Find where the given text appears and provide that cell's center as (X, Y) coordinate. 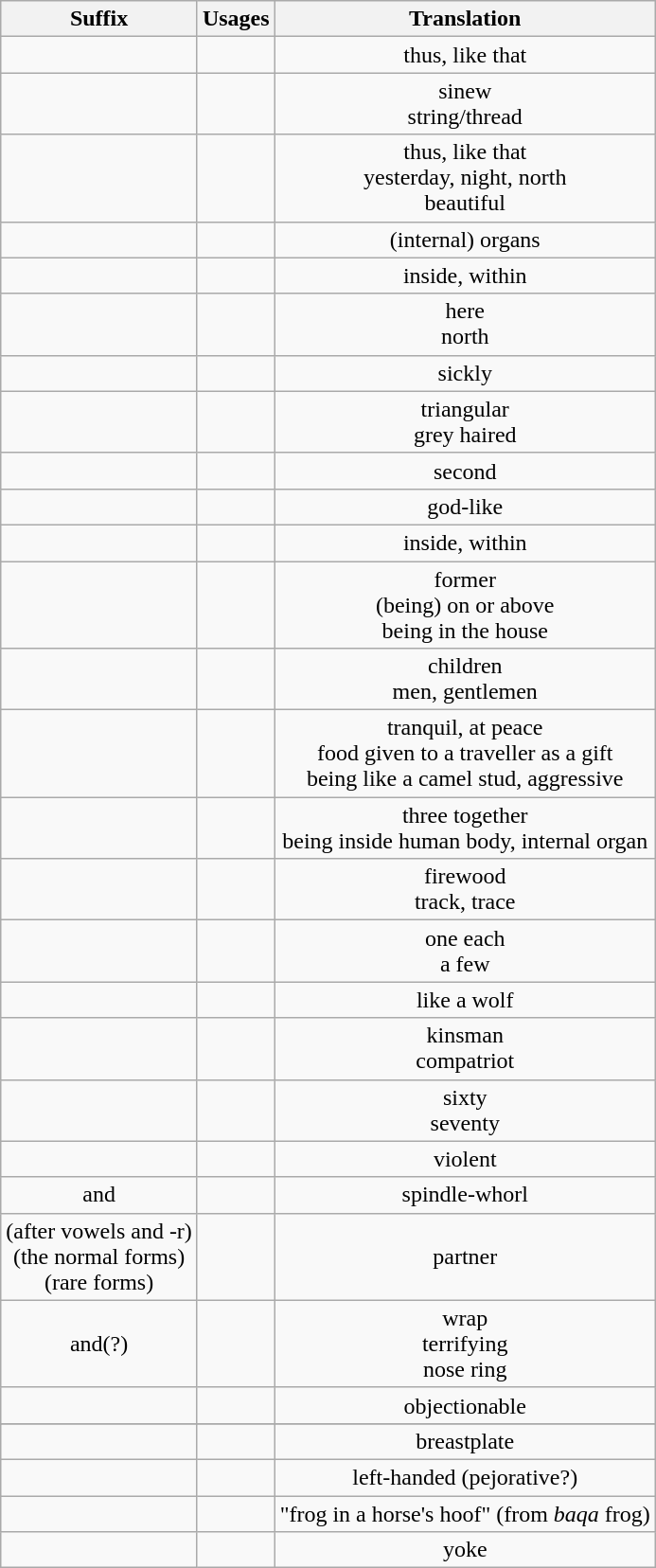
herenorth (465, 324)
firewood track, trace (465, 890)
partner (465, 1256)
childrenmen, gentlemen (465, 680)
sickly (465, 373)
sinewstring/thread (465, 104)
tranquil, at peacefood given to a traveller as a giftbeing like a camel stud, aggressive (465, 754)
wrapterrifyingnose ring (465, 1344)
yoke (465, 1550)
like a wolf (465, 1000)
(internal) organs (465, 240)
and(?) (99, 1344)
former(being) on or abovebeing in the house (465, 604)
thus, like thatyesterday, night, northbeautiful (465, 178)
Suffix (99, 19)
second (465, 471)
breastplate (465, 1441)
sixtyseventy (465, 1110)
spindle-whorl (465, 1195)
objectionable (465, 1405)
god-like (465, 507)
thus, like that (465, 55)
triangular grey haired (465, 422)
and (99, 1195)
Usages (236, 19)
left-handed (pejorative?) (465, 1477)
Translation (465, 19)
three togetherbeing inside human body, internal organ (465, 828)
violent (465, 1159)
one eacha few (465, 951)
(after vowels and -r) (the normal forms) (rare forms) (99, 1256)
"frog in a horse's hoof" (from baqa frog) (465, 1514)
kinsmancompatriot (465, 1049)
